For the text-containing cell, return its midpoint in (x, y) coordinate format. 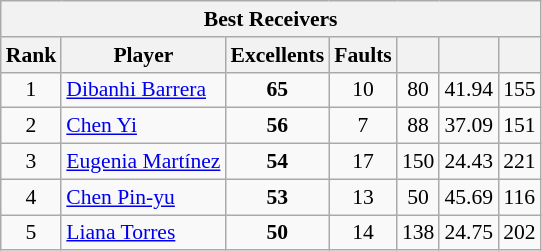
56 (277, 126)
1 (32, 90)
41.94 (468, 90)
Player (143, 55)
Liana Torres (143, 233)
45.69 (468, 197)
151 (520, 126)
53 (277, 197)
Chen Yi (143, 126)
202 (520, 233)
Faults (363, 55)
Eugenia Martínez (143, 162)
80 (418, 90)
Excellents (277, 55)
37.09 (468, 126)
5 (32, 233)
13 (363, 197)
Rank (32, 55)
221 (520, 162)
4 (32, 197)
17 (363, 162)
7 (363, 126)
2 (32, 126)
14 (363, 233)
24.75 (468, 233)
155 (520, 90)
Dibanhi Barrera (143, 90)
116 (520, 197)
3 (32, 162)
88 (418, 126)
138 (418, 233)
Chen Pin-yu (143, 197)
54 (277, 162)
10 (363, 90)
150 (418, 162)
24.43 (468, 162)
Best Receivers (271, 19)
65 (277, 90)
